Return (x, y) of the center of cell containing provided text 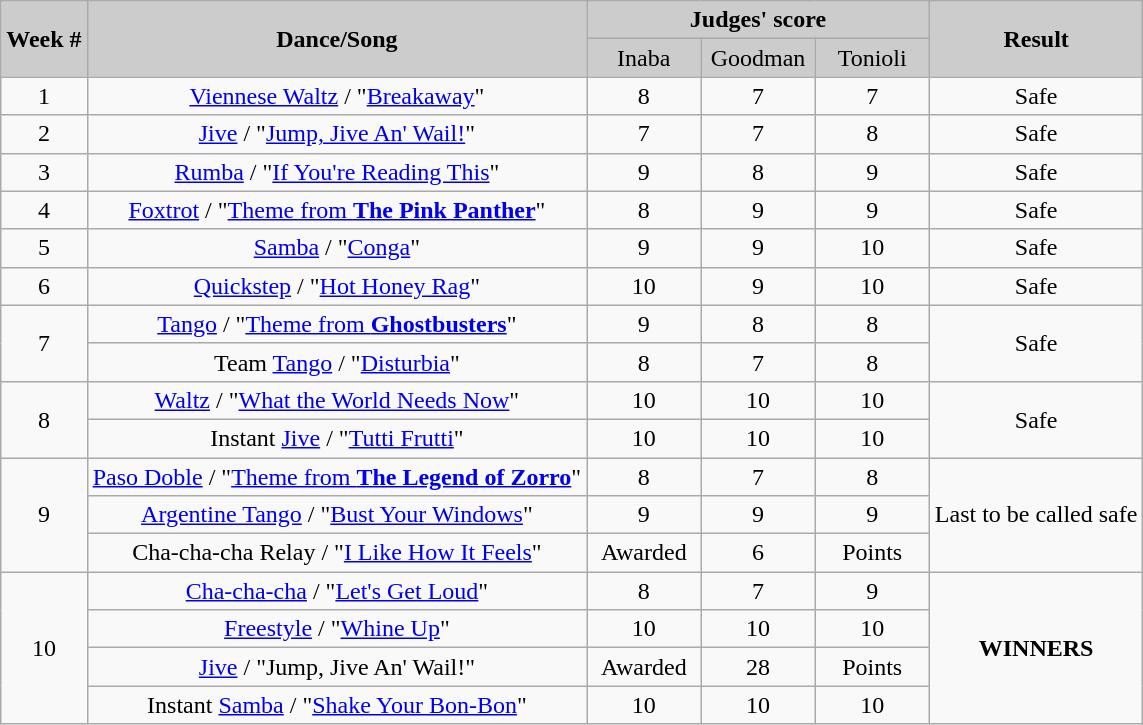
Tonioli (872, 58)
Freestyle / "Whine Up" (337, 629)
Tango / "Theme from Ghostbusters" (337, 324)
Foxtrot / "Theme from The Pink Panther" (337, 210)
Judges' score (758, 20)
Instant Samba / "Shake Your Bon-Bon" (337, 705)
Samba / "Conga" (337, 248)
5 (44, 248)
Goodman (758, 58)
Waltz / "What the World Needs Now" (337, 400)
Cha-cha-cha / "Let's Get Loud" (337, 591)
Team Tango / "Disturbia" (337, 362)
WINNERS (1036, 648)
Viennese Waltz / "Breakaway" (337, 96)
2 (44, 134)
Instant Jive / "Tutti Frutti" (337, 438)
Dance/Song (337, 39)
1 (44, 96)
28 (758, 667)
Rumba / "If You're Reading This" (337, 172)
Result (1036, 39)
Paso Doble / "Theme from The Legend of Zorro" (337, 477)
3 (44, 172)
Last to be called safe (1036, 515)
Cha-cha-cha Relay / "I Like How It Feels" (337, 553)
Argentine Tango / "Bust Your Windows" (337, 515)
4 (44, 210)
Inaba (644, 58)
Quickstep / "Hot Honey Rag" (337, 286)
Week # (44, 39)
